Capture the cell that displays the provided text and extract its [X, Y] central coordinate. 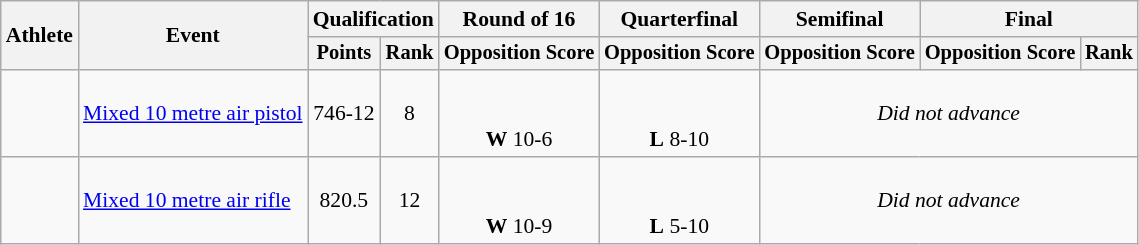
Athlete [40, 36]
820.5 [344, 200]
Semifinal [839, 19]
Points [344, 54]
W 10-6 [519, 114]
Round of 16 [519, 19]
Mixed 10 metre air rifle [193, 200]
8 [410, 114]
12 [410, 200]
W 10-9 [519, 200]
746-12 [344, 114]
Event [193, 36]
Quarterfinal [679, 19]
L 5-10 [679, 200]
Mixed 10 metre air pistol [193, 114]
Qualification [374, 19]
L 8-10 [679, 114]
Final [1029, 19]
